Scan for the cell matching the given text and deliver its (X, Y) coordinate at center. 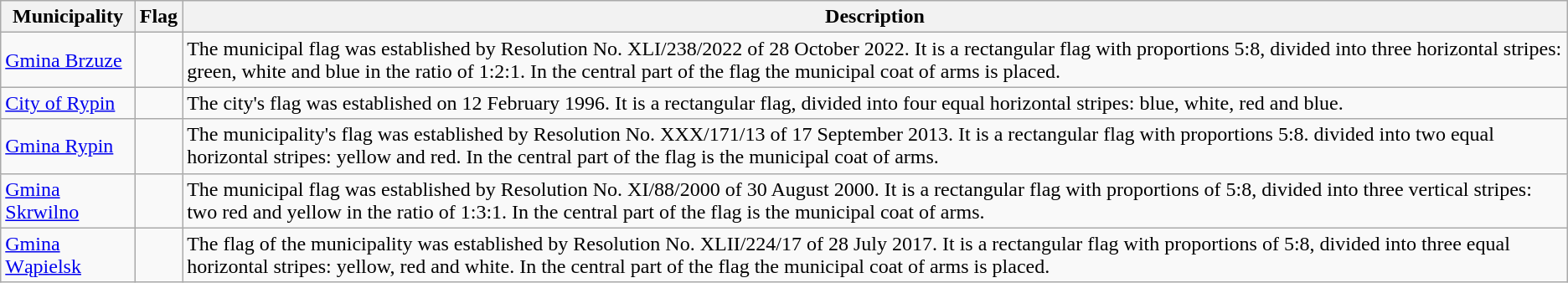
Description (875, 17)
Municipality (68, 17)
Gmina Skrwilno (68, 201)
Gmina Brzuze (68, 60)
Gmina Rypin (68, 146)
The city's flag was established on 12 February 1996. It is a rectangular flag, divided into four equal horizontal stripes: blue, white, red and blue. (875, 103)
Flag (158, 17)
City of Rypin (68, 103)
Gmina Wąpielsk (68, 255)
